Extract the (X, Y) coordinate from the center of the cell holding the provided text.  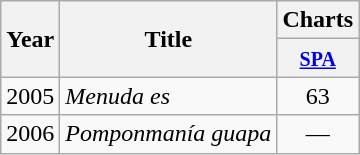
Year (30, 39)
Charts (318, 20)
63 (318, 96)
2006 (30, 134)
2005 (30, 96)
— (318, 134)
Menuda es (168, 96)
Pomponmanía guapa (168, 134)
Title (168, 39)
SPA (318, 58)
